Determine the [X, Y] coordinate at the center of the cell enclosing the given text.  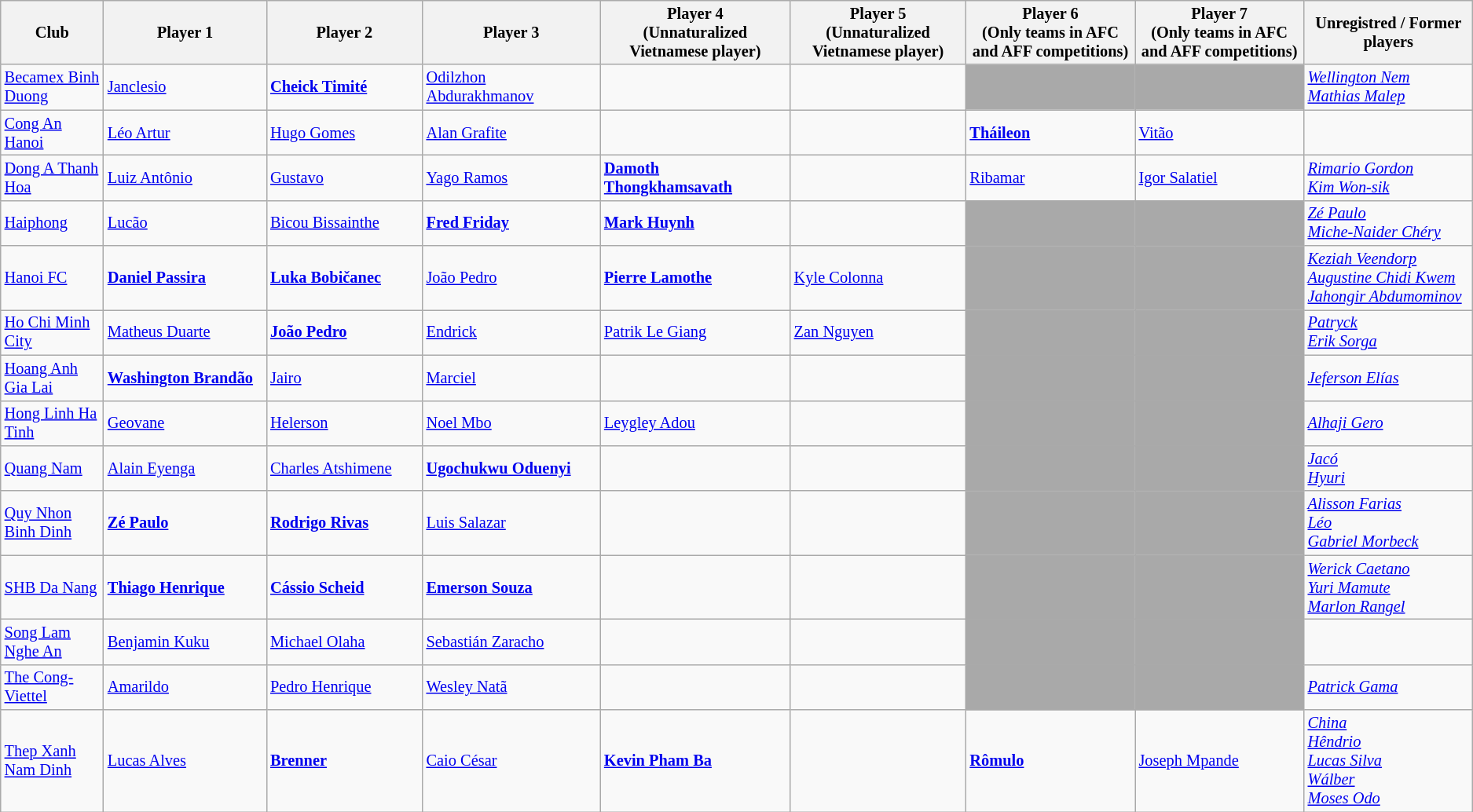
Rodrigo Rivas [344, 523]
Song Lam Nghe An [52, 642]
Kyle Colonna [878, 278]
Hanoi FC [52, 278]
Bicou Bissainthe [344, 223]
Thep Xanh Nam Dinh [52, 761]
Michael Olaha [344, 642]
Hoang Anh Gia Lai [52, 378]
The Cong-Viettel [52, 687]
Igor Salatiel [1219, 177]
Lucão [185, 223]
Joseph Mpande [1219, 761]
Hugo Gomes [344, 133]
Werick Caetano Yuri Mamute Marlon Rangel [1389, 587]
Cong An Hanoi [52, 133]
Jairo [344, 378]
Leygley Adou [695, 423]
Quy Nhon Binh Dinh [52, 523]
Player 3 [511, 32]
Janclesio [185, 87]
Rimario Gordon Kim Won-sik [1389, 177]
Pierre Lamothe [695, 278]
Vitão [1219, 133]
Jacó Hyuri [1389, 468]
Matheus Duarte [185, 332]
Player 7(Only teams in AFC and AFF competitions) [1219, 32]
Pedro Henrique [344, 687]
Haiphong [52, 223]
Luka Bobičanec [344, 278]
Alisson Farias Léo Gabriel Morbeck [1389, 523]
Zé Paulo Miche-Naider Chéry [1389, 223]
Lucas Alves [185, 761]
Amarildo [185, 687]
Becamex Binh Duong [52, 87]
Emerson Souza [511, 587]
Endrick [511, 332]
Thiago Henrique [185, 587]
Ribamar [1050, 177]
SHB Da Nang [52, 587]
Dong A Thanh Hoa [52, 177]
Sebastián Zaracho [511, 642]
Brenner [344, 761]
Patryck Erik Sorga [1389, 332]
Zan Nguyen [878, 332]
Gustavo [344, 177]
Cheick Timité [344, 87]
Club [52, 32]
Benjamin Kuku [185, 642]
Luis Salazar [511, 523]
Odilzhon Abdurakhmanov [511, 87]
Alhaji Gero [1389, 423]
Player 6(Only teams in AFC and AFF competitions) [1050, 32]
Patrik Le Giang [695, 332]
Léo Artur [185, 133]
Jeferson Elías [1389, 378]
Ho Chi Minh City [52, 332]
Wellington Nem Mathias Malep [1389, 87]
Noel Mbo [511, 423]
Patrick Gama [1389, 687]
Marciel [511, 378]
Player 4(Unnaturalized Vietnamese player) [695, 32]
Luiz Antônio [185, 177]
Cássio Scheid [344, 587]
Helerson [344, 423]
Daniel Passira [185, 278]
China Hêndrio Lucas Silva Wálber Moses Odo [1389, 761]
Ugochukwu Oduenyi [511, 468]
Alain Eyenga [185, 468]
Washington Brandão [185, 378]
Alan Grafite [511, 133]
Yago Ramos [511, 177]
Charles Atshimene [344, 468]
Keziah Veendorp Augustine Chidi Kwem Jahongir Abdumominov [1389, 278]
Player 1 [185, 32]
Kevin Pham Ba [695, 761]
Geovane [185, 423]
Rômulo [1050, 761]
Caio César [511, 761]
Wesley Natã [511, 687]
Player 2 [344, 32]
Quang Nam [52, 468]
Fred Friday [511, 223]
Damoth Thongkhamsavath [695, 177]
Tháileon [1050, 133]
Unregistred / Former players [1389, 32]
Mark Huynh [695, 223]
Player 5(Unnaturalized Vietnamese player) [878, 32]
Zé Paulo [185, 523]
Hong Linh Ha Tinh [52, 423]
